From the cell containing the given text, extract its center point as [X, Y] coordinate. 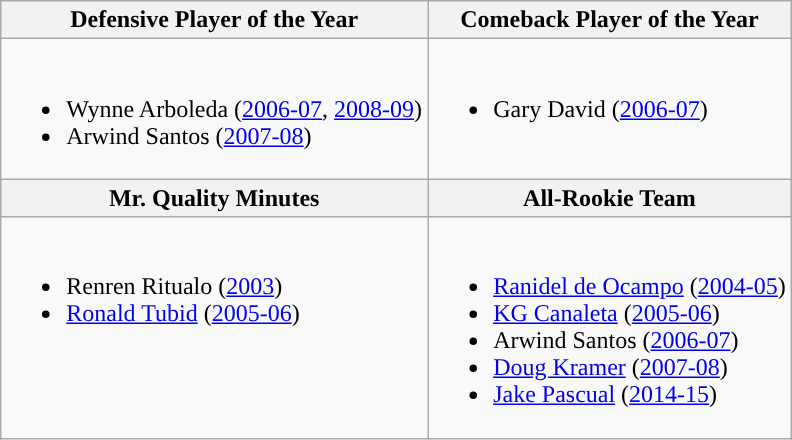
Renren Ritualo (2003)Ronald Tubid (2005-06) [214, 328]
Mr. Quality Minutes [214, 198]
Wynne Arboleda (2006-07, 2008-09)Arwind Santos (2007-08) [214, 109]
Ranidel de Ocampo (2004-05)KG Canaleta (2005-06)Arwind Santos (2006-07)Doug Kramer (2007-08)Jake Pascual (2014-15) [610, 328]
Defensive Player of the Year [214, 20]
Comeback Player of the Year [610, 20]
All-Rookie Team [610, 198]
Gary David (2006-07) [610, 109]
